Find where the given text appears and provide that cell's center as (x, y) coordinate. 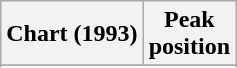
Peakposition (189, 34)
Chart (1993) (72, 34)
